Determine the (x, y) coordinate at the center of the cell enclosing the given text.  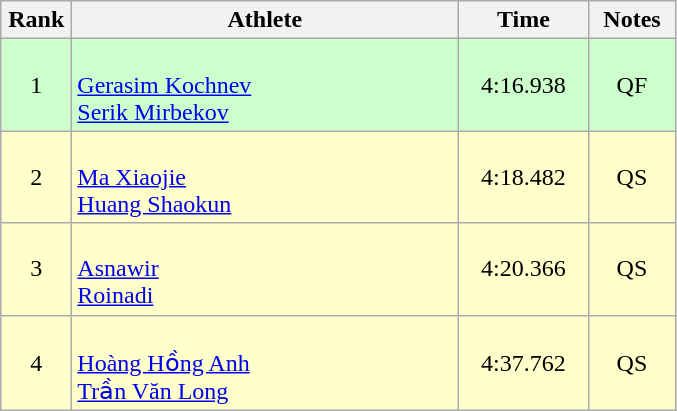
QF (632, 85)
Athlete (265, 20)
3 (36, 269)
Time (524, 20)
Gerasim KochnevSerik Mirbekov (265, 85)
2 (36, 177)
AsnawirRoinadi (265, 269)
4:20.366 (524, 269)
Notes (632, 20)
4:18.482 (524, 177)
4:16.938 (524, 85)
1 (36, 85)
4:37.762 (524, 362)
Ma XiaojieHuang Shaokun (265, 177)
Hoàng Hồng AnhTrần Văn Long (265, 362)
4 (36, 362)
Rank (36, 20)
